For the text-containing cell, return its midpoint in (x, y) coordinate format. 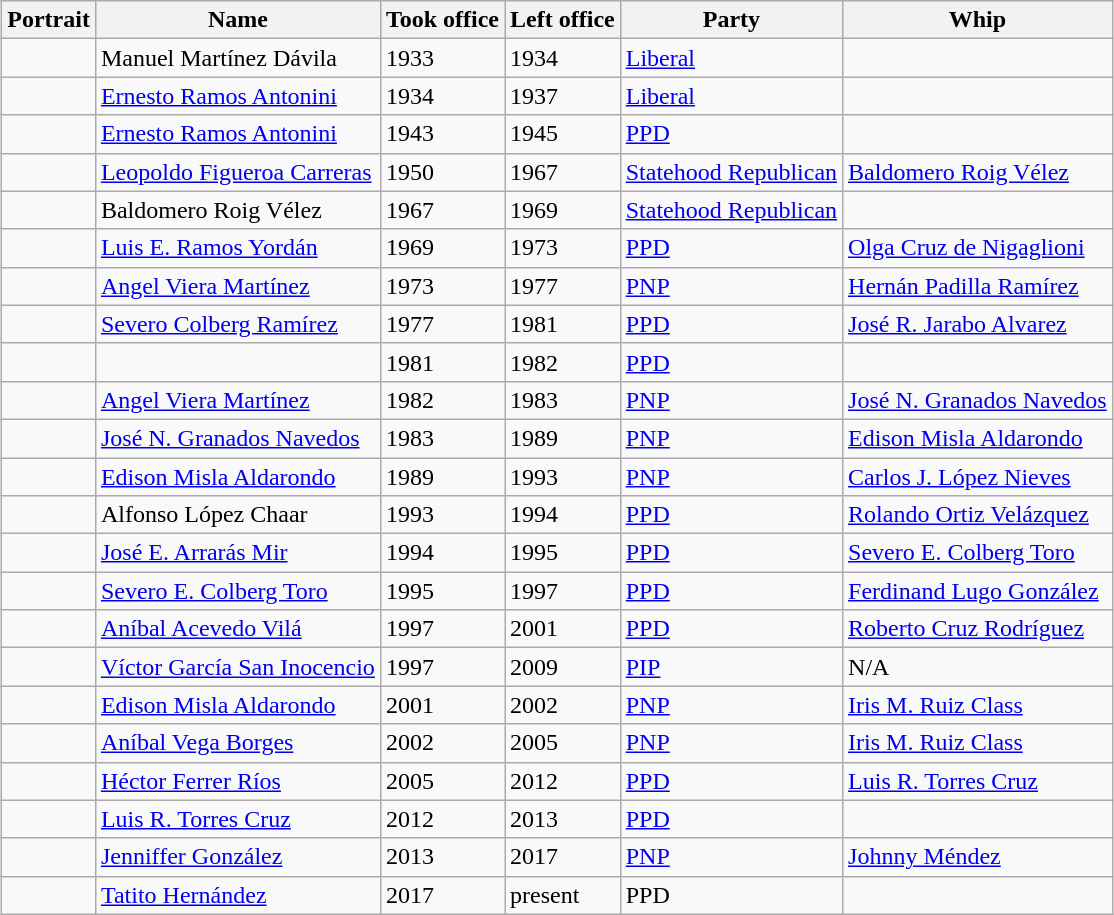
1933 (442, 58)
Party (731, 20)
Rolando Ortiz Velázquez (978, 515)
Alfonso López Chaar (238, 515)
Tatito Hernández (238, 895)
1937 (563, 96)
José R. Jarabo Alvarez (978, 324)
Severo Colberg Ramírez (238, 324)
Aníbal Vega Borges (238, 743)
Jenniffer González (238, 857)
Hernán Padilla Ramírez (978, 286)
Whip (978, 20)
José E. Arrarás Mir (238, 553)
Ferdinand Lugo González (978, 591)
present (563, 895)
Héctor Ferrer Ríos (238, 781)
Manuel Martínez Dávila (238, 58)
1950 (442, 172)
Left office (563, 20)
1943 (442, 134)
Leopoldo Figueroa Carreras (238, 172)
2009 (563, 667)
Olga Cruz de Nigaglioni (978, 248)
Took office (442, 20)
Name (238, 20)
Aníbal Acevedo Vilá (238, 629)
Carlos J. López Nieves (978, 477)
PIP (731, 667)
N/A (978, 667)
Johnny Méndez (978, 857)
1945 (563, 134)
Víctor García San Inocencio (238, 667)
Portrait (49, 20)
Luis E. Ramos Yordán (238, 248)
Roberto Cruz Rodríguez (978, 629)
